Pinpoint the cell where the given text exists, returning its (X, Y) midpoint coordinate. 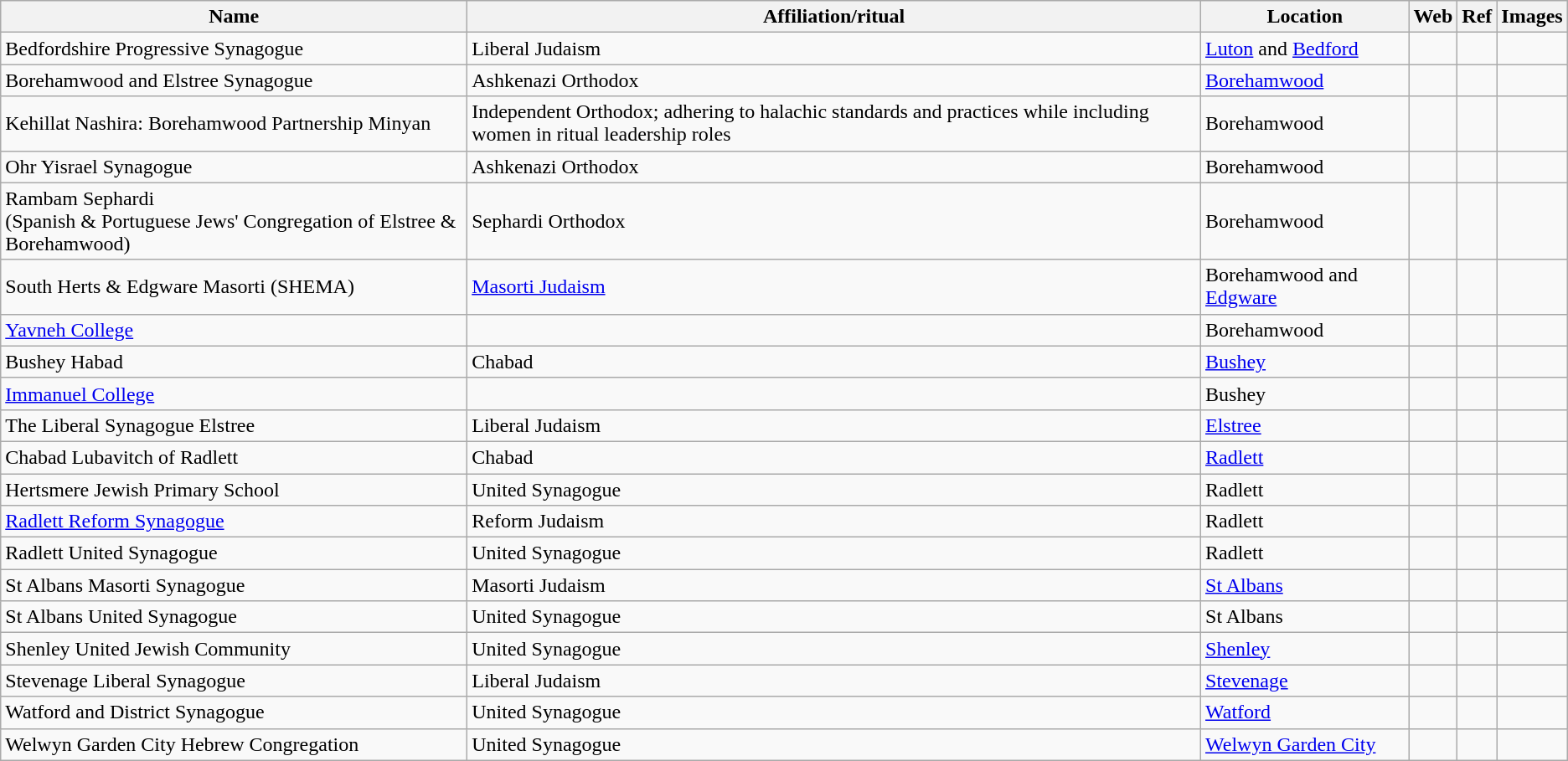
Location (1305, 17)
Yavneh College (235, 330)
Web (1433, 17)
Affiliation/ritual (834, 17)
Bushey Habad (235, 362)
Borehamwood and Elstree Synagogue (235, 80)
Ref (1478, 17)
Bedfordshire Progressive Synagogue (235, 49)
Name (235, 17)
Stevenage Liberal Synagogue (235, 681)
Images (1532, 17)
Watford (1305, 712)
Stevenage (1305, 681)
Watford and District Synagogue (235, 712)
Hertsmere Jewish Primary School (235, 490)
Borehamwood and Edgware (1305, 286)
Kehillat Nashira: Borehamwood Partnership Minyan (235, 124)
The Liberal Synagogue Elstree (235, 425)
Immanuel College (235, 393)
Ohr Yisrael Synagogue (235, 167)
Shenley (1305, 649)
Rambam Sephardi(Spanish & Portuguese Jews' Congregation of Elstree & Borehamwood) (235, 221)
Elstree (1305, 425)
Luton and Bedford (1305, 49)
Radlett United Synagogue (235, 553)
Shenley United Jewish Community (235, 649)
Radlett Reform Synagogue (235, 522)
Welwyn Garden City (1305, 744)
Welwyn Garden City Hebrew Congregation (235, 744)
Sephardi Orthodox (834, 221)
Reform Judaism (834, 522)
South Herts & Edgware Masorti (SHEMA) (235, 286)
St Albans United Synagogue (235, 617)
Independent Orthodox; adhering to halachic standards and practices while including women in ritual leadership roles (834, 124)
Chabad Lubavitch of Radlett (235, 457)
St Albans Masorti Synagogue (235, 585)
